Return [x, y] of the center of cell containing provided text 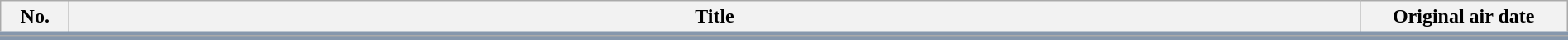
Title [715, 18]
No. [35, 18]
Original air date [1464, 18]
